Capture the cell that displays the provided text and extract its (X, Y) central coordinate. 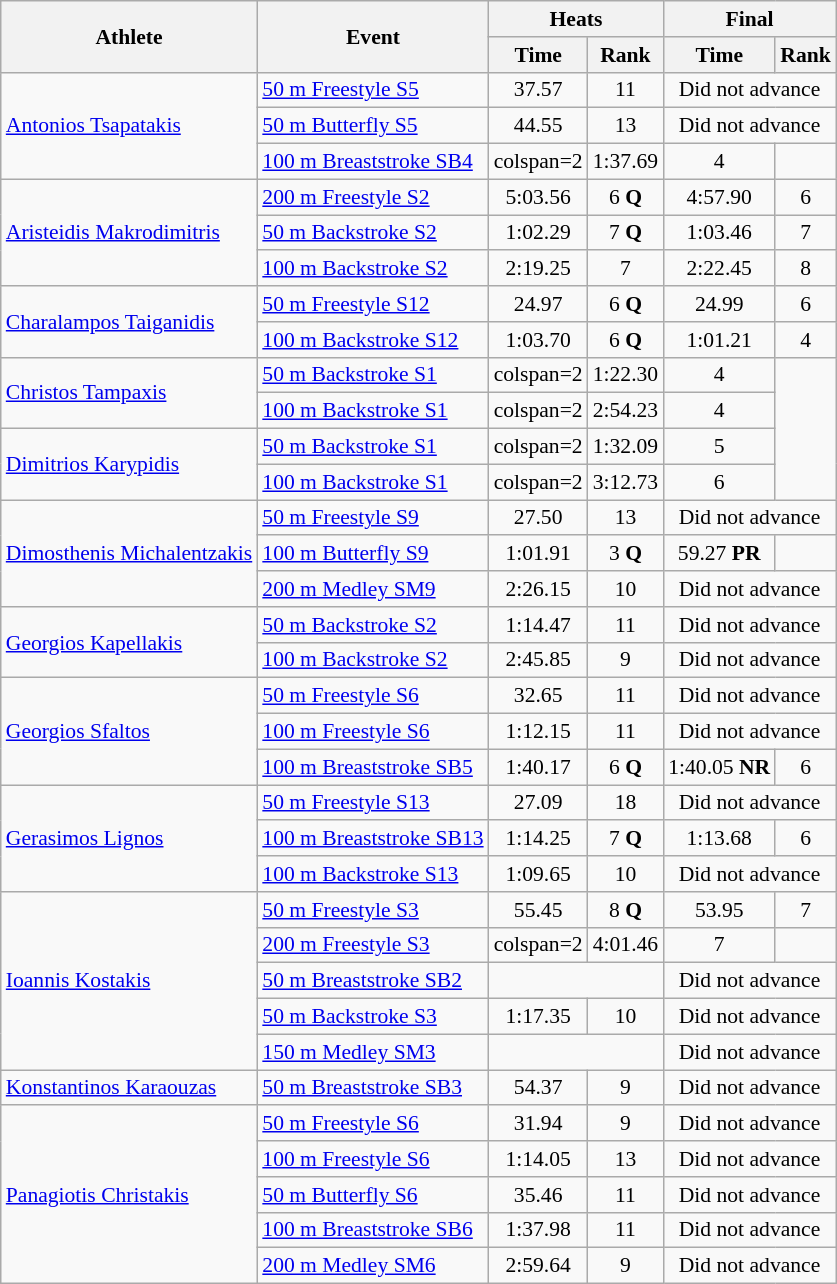
32.65 (538, 696)
Aristeidis Makrodimitris (130, 232)
1:03.70 (538, 340)
4:57.90 (719, 197)
100 m Breaststroke SB6 (372, 1230)
Panagiotis Christakis (130, 1195)
100 m Butterfly S9 (372, 554)
1:37.98 (538, 1230)
1:13.68 (719, 839)
Event (372, 36)
1:09.65 (538, 874)
18 (626, 803)
44.55 (538, 126)
100 m Breaststroke SB5 (372, 767)
100 m Backstroke S12 (372, 340)
37.57 (538, 90)
5:03.56 (538, 197)
8 (806, 269)
200 m Freestyle S3 (372, 945)
1:37.69 (626, 162)
24.99 (719, 304)
Gerasimos Lignos (130, 838)
Final (750, 19)
Heats (576, 19)
2:19.25 (538, 269)
3:12.73 (626, 482)
Charalampos Taiganidis (130, 322)
8 Q (626, 910)
50 m Breaststroke SB3 (372, 1088)
Konstantinos Karaouzas (130, 1088)
2:22.45 (719, 269)
1:32.09 (626, 447)
1:01.21 (719, 340)
1:40.17 (538, 767)
Christos Tampaxis (130, 392)
Dimitrios Karypidis (130, 464)
35.46 (538, 1195)
Georgios Sfaltos (130, 732)
55.45 (538, 910)
59.27 PR (719, 554)
2:54.23 (626, 411)
50 m Butterfly S5 (372, 126)
2:26.15 (538, 589)
1:22.30 (626, 375)
50 m Freestyle S12 (372, 304)
27.09 (538, 803)
100 m Breaststroke SB13 (372, 839)
150 m Medley SM3 (372, 1052)
50 m Butterfly S6 (372, 1195)
24.97 (538, 304)
1:14.05 (538, 1159)
2:59.64 (538, 1266)
1:01.91 (538, 554)
50 m Backstroke S3 (372, 1017)
54.37 (538, 1088)
200 m Medley SM6 (372, 1266)
100 m Backstroke S13 (372, 874)
Dimosthenis Michalentzakis (130, 554)
50 m Freestyle S13 (372, 803)
50 m Freestyle S5 (372, 90)
1:14.47 (538, 625)
Antonios Tsapatakis (130, 126)
200 m Medley SM9 (372, 589)
1:03.46 (719, 233)
53.95 (719, 910)
5 (719, 447)
1:14.25 (538, 839)
Ioannis Kostakis (130, 981)
4:01.46 (626, 945)
1:40.05 NR (719, 767)
31.94 (538, 1124)
50 m Freestyle S3 (372, 910)
200 m Freestyle S2 (372, 197)
1:12.15 (538, 732)
50 m Freestyle S9 (372, 518)
27.50 (538, 518)
1:02.29 (538, 233)
100 m Breaststroke SB4 (372, 162)
Georgios Kapellakis (130, 642)
Athlete (130, 36)
2:45.85 (538, 660)
3 Q (626, 554)
1:17.35 (538, 1017)
50 m Breaststroke SB2 (372, 981)
